Search for the cell housing the specified text and yield its [X, Y] center coordinate. 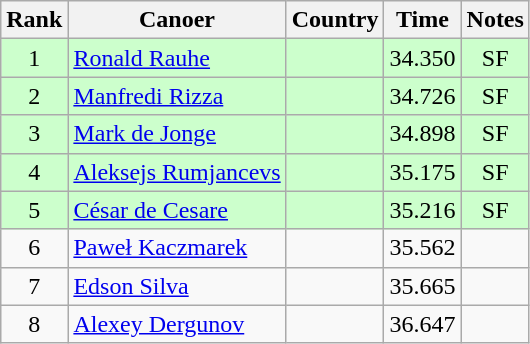
35.562 [422, 248]
5 [34, 210]
Alexey Dergunov [177, 324]
4 [34, 172]
Edson Silva [177, 286]
35.216 [422, 210]
7 [34, 286]
2 [34, 96]
Ronald Rauhe [177, 58]
Rank [34, 20]
6 [34, 248]
Country [335, 20]
34.350 [422, 58]
36.647 [422, 324]
34.726 [422, 96]
Manfredi Rizza [177, 96]
César de Cesare [177, 210]
Notes [495, 20]
Aleksejs Rumjancevs [177, 172]
Time [422, 20]
35.665 [422, 286]
34.898 [422, 134]
1 [34, 58]
Paweł Kaczmarek [177, 248]
35.175 [422, 172]
8 [34, 324]
3 [34, 134]
Mark de Jonge [177, 134]
Canoer [177, 20]
